Identify which cell holds the provided text, then report its (x, y) central coordinate. 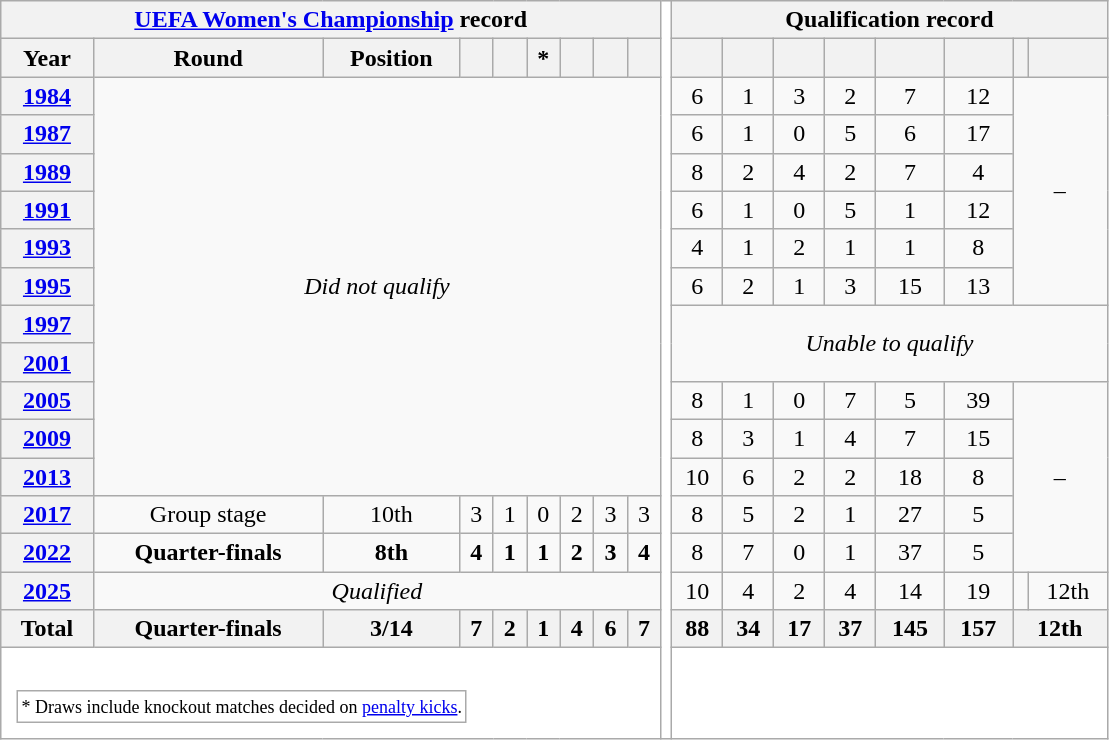
3/14 (391, 629)
18 (910, 477)
Qualified (377, 591)
UEFA Women's Championship record (331, 20)
27 (910, 515)
19 (978, 591)
1993 (47, 248)
2009 (47, 438)
1997 (47, 324)
157 (978, 629)
Did not qualify (377, 286)
2017 (47, 515)
Position (391, 58)
2001 (47, 362)
1991 (47, 210)
2022 (47, 553)
Unable to qualify (890, 343)
1989 (47, 172)
1987 (47, 134)
* (544, 58)
1984 (47, 96)
88 (698, 629)
2013 (47, 477)
Round (208, 58)
Qualification record (890, 20)
2005 (47, 400)
39 (978, 400)
2025 (47, 591)
13 (978, 286)
10th (391, 515)
Total (47, 629)
145 (910, 629)
14 (910, 591)
Year (47, 58)
Group stage (208, 515)
34 (748, 629)
8th (391, 553)
1995 (47, 286)
